Return the [X, Y] coordinate for the center point of the cell that contains the specified text.  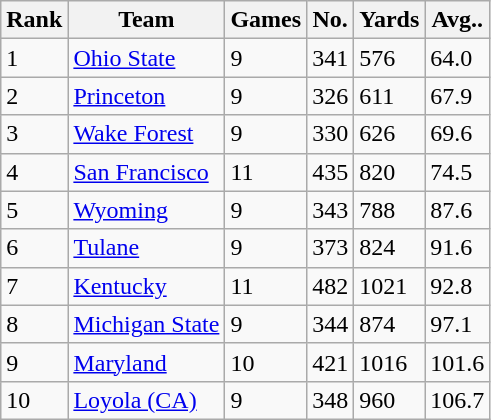
97.1 [458, 324]
Yards [390, 20]
326 [330, 96]
421 [330, 362]
1021 [390, 286]
2 [34, 96]
8 [34, 324]
Games [266, 20]
92.8 [458, 286]
1 [34, 58]
Loyola (CA) [146, 400]
435 [330, 172]
Maryland [146, 362]
106.7 [458, 400]
No. [330, 20]
788 [390, 210]
4 [34, 172]
87.6 [458, 210]
3 [34, 134]
7 [34, 286]
373 [330, 248]
Wake Forest [146, 134]
Wyoming [146, 210]
91.6 [458, 248]
1016 [390, 362]
482 [330, 286]
343 [330, 210]
Team [146, 20]
Tulane [146, 248]
74.5 [458, 172]
5 [34, 210]
611 [390, 96]
330 [330, 134]
Rank [34, 20]
820 [390, 172]
Princeton [146, 96]
67.9 [458, 96]
344 [330, 324]
Kentucky [146, 286]
6 [34, 248]
Michigan State [146, 324]
101.6 [458, 362]
64.0 [458, 58]
348 [330, 400]
824 [390, 248]
Ohio State [146, 58]
960 [390, 400]
874 [390, 324]
69.6 [458, 134]
576 [390, 58]
San Francisco [146, 172]
Avg.. [458, 20]
341 [330, 58]
626 [390, 134]
